Capture the cell that displays the provided text and extract its [X, Y] central coordinate. 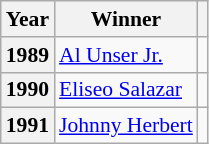
Al Unser Jr. [126, 55]
1990 [28, 90]
Winner [126, 19]
1989 [28, 55]
1991 [28, 126]
Johnny Herbert [126, 126]
Year [28, 19]
Eliseo Salazar [126, 90]
